Scan for the cell matching the given text and deliver its (X, Y) coordinate at center. 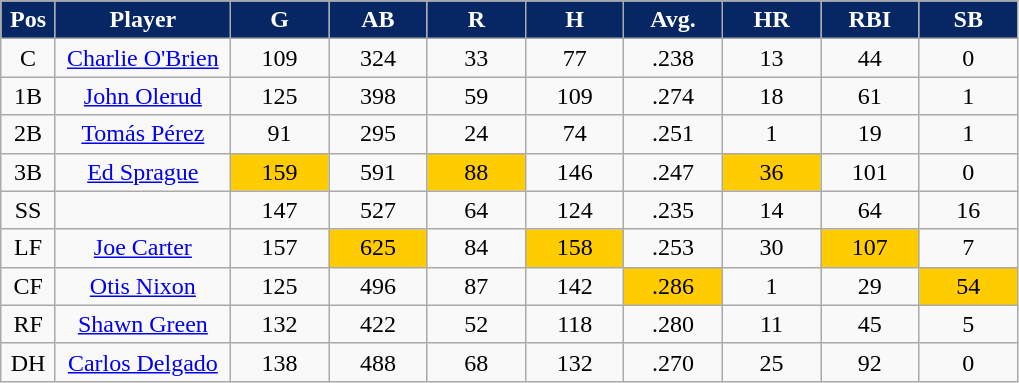
591 (378, 172)
44 (870, 58)
118 (574, 324)
Joe Carter (142, 248)
SS (28, 210)
.286 (673, 286)
422 (378, 324)
.235 (673, 210)
25 (771, 362)
158 (574, 248)
Player (142, 20)
Avg. (673, 20)
74 (574, 134)
.253 (673, 248)
SB (968, 20)
295 (378, 134)
CF (28, 286)
398 (378, 96)
14 (771, 210)
.251 (673, 134)
138 (279, 362)
496 (378, 286)
3B (28, 172)
54 (968, 286)
.247 (673, 172)
G (279, 20)
Shawn Green (142, 324)
18 (771, 96)
Ed Sprague (142, 172)
527 (378, 210)
LF (28, 248)
7 (968, 248)
.238 (673, 58)
16 (968, 210)
45 (870, 324)
61 (870, 96)
Carlos Delgado (142, 362)
33 (476, 58)
11 (771, 324)
John Olerud (142, 96)
625 (378, 248)
AB (378, 20)
DH (28, 362)
159 (279, 172)
124 (574, 210)
Otis Nixon (142, 286)
87 (476, 286)
146 (574, 172)
H (574, 20)
88 (476, 172)
488 (378, 362)
RF (28, 324)
RBI (870, 20)
30 (771, 248)
147 (279, 210)
92 (870, 362)
2B (28, 134)
C (28, 58)
Charlie O'Brien (142, 58)
Tomás Pérez (142, 134)
52 (476, 324)
24 (476, 134)
.274 (673, 96)
157 (279, 248)
68 (476, 362)
R (476, 20)
84 (476, 248)
36 (771, 172)
13 (771, 58)
29 (870, 286)
59 (476, 96)
19 (870, 134)
1B (28, 96)
142 (574, 286)
77 (574, 58)
107 (870, 248)
324 (378, 58)
.270 (673, 362)
.280 (673, 324)
HR (771, 20)
Pos (28, 20)
101 (870, 172)
5 (968, 324)
91 (279, 134)
